Determine the (x, y) coordinate at the center of the cell enclosing the given text.  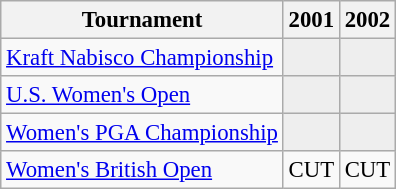
Kraft Nabisco Championship (142, 58)
U.S. Women's Open (142, 95)
Women's PGA Championship (142, 133)
Women's British Open (142, 170)
2001 (311, 20)
2002 (367, 20)
Tournament (142, 20)
